Capture the cell that displays the provided text and extract its [X, Y] central coordinate. 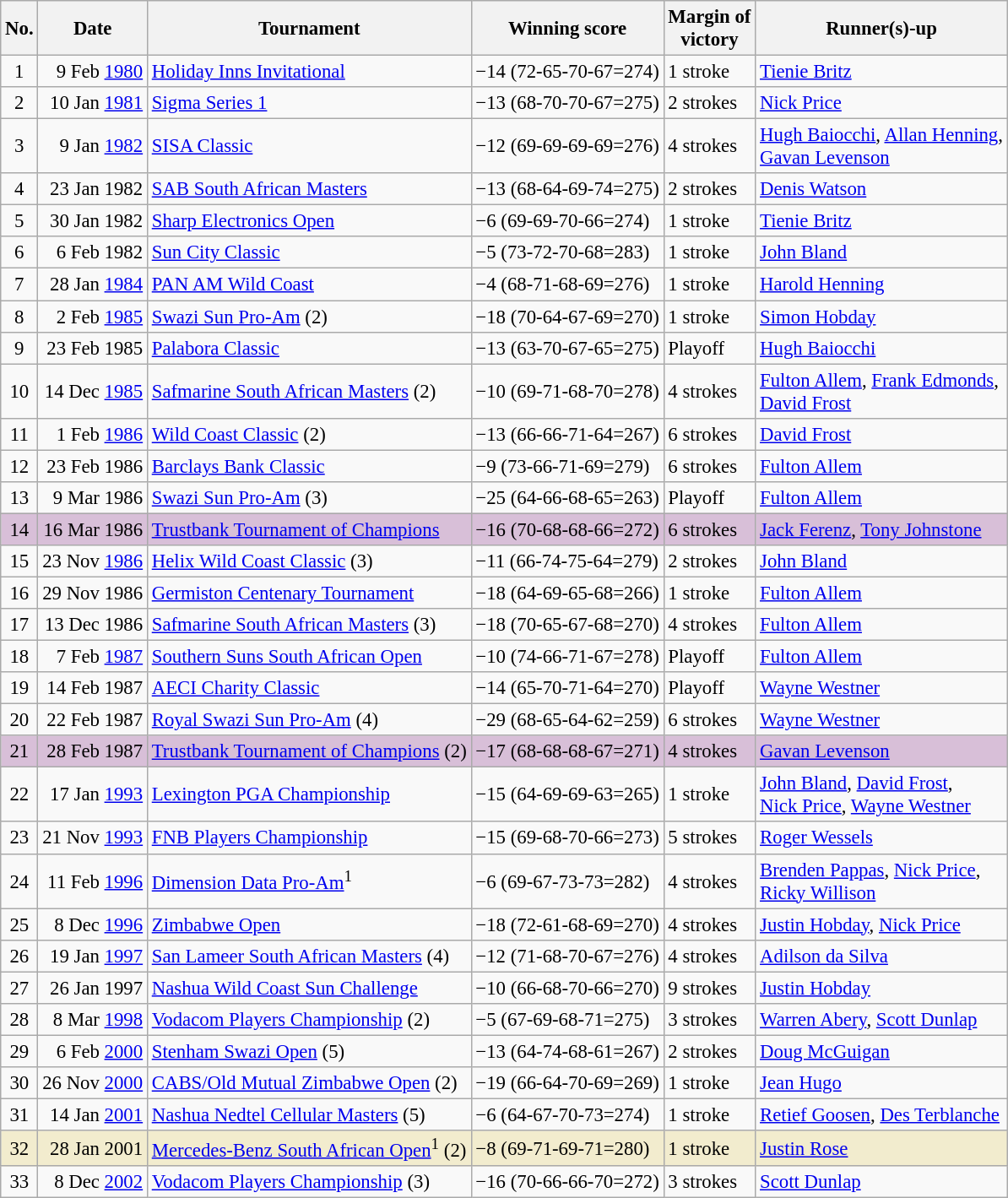
32 [19, 1148]
−6 (69-67-73-73=282) [567, 881]
6 [19, 252]
Swazi Sun Pro-Am (2) [309, 317]
−4 (68-71-68-69=276) [567, 285]
25 [19, 924]
No. [19, 29]
14 [19, 529]
−15 (64-69-69-63=265) [567, 795]
27 [19, 988]
−14 (72-65-70-67=274) [567, 72]
23 [19, 838]
17 [19, 625]
24 [19, 881]
9 [19, 348]
−8 (69-71-69-71=280) [567, 1148]
4 [19, 189]
Justin Hobday [881, 988]
Fulton Allem, Frank Edmonds, David Frost [881, 392]
22 [19, 795]
Scott Dunlap [881, 1182]
−14 (65-70-71-64=270) [567, 688]
14 Feb 1987 [93, 688]
6 Feb 2000 [93, 1051]
SAB South African Masters [309, 189]
14 Jan 2001 [93, 1114]
Hugh Baiocchi, Allan Henning, Gavan Levenson [881, 147]
CABS/Old Mutual Zimbabwe Open (2) [309, 1083]
Justin Hobday, Nick Price [881, 924]
8 Dec 2002 [93, 1182]
29 [19, 1051]
12 [19, 466]
David Frost [881, 434]
−16 (70-68-68-66=272) [567, 529]
9 Jan 1982 [93, 147]
9 Feb 1980 [93, 72]
29 Nov 1986 [93, 593]
Zimbabwe Open [309, 924]
8 [19, 317]
28 Jan 2001 [93, 1148]
Germiston Centenary Tournament [309, 593]
Stenham Swazi Open (5) [309, 1051]
−5 (73-72-70-68=283) [567, 252]
9 Mar 1986 [93, 498]
26 Nov 2000 [93, 1083]
Harold Henning [881, 285]
Safmarine South African Masters (3) [309, 625]
Doug McGuigan [881, 1051]
13 Dec 1986 [93, 625]
28 Feb 1987 [93, 751]
Nashua Wild Coast Sun Challenge [309, 988]
Nashua Nedtel Cellular Masters (5) [309, 1114]
−11 (66-74-75-64=279) [567, 561]
−15 (69-68-70-66=273) [567, 838]
1 Feb 1986 [93, 434]
−10 (74-66-71-67=278) [567, 657]
16 [19, 593]
Dimension Data Pro-Am1 [309, 881]
3 [19, 147]
−17 (68-68-68-67=271) [567, 751]
23 Jan 1982 [93, 189]
Simon Hobday [881, 317]
30 [19, 1083]
22 Feb 1987 [93, 720]
Barclays Bank Classic [309, 466]
14 Dec 1985 [93, 392]
Runner(s)-up [881, 29]
5 [19, 221]
26 Jan 1997 [93, 988]
Sharp Electronics Open [309, 221]
Southern Suns South African Open [309, 657]
−18 (64-69-65-68=266) [567, 593]
5 strokes [709, 838]
Tournament [309, 29]
SISA Classic [309, 147]
−13 (68-70-70-67=275) [567, 103]
21 [19, 751]
Helix Wild Coast Classic (3) [309, 561]
Holiday Inns Invitational [309, 72]
8 Dec 1996 [93, 924]
11 [19, 434]
17 Jan 1993 [93, 795]
Margin ofvictory [709, 29]
−13 (66-66-71-64=267) [567, 434]
7 [19, 285]
−18 (70-64-67-69=270) [567, 317]
San Lameer South African Masters (4) [309, 956]
Vodacom Players Championship (3) [309, 1182]
−6 (64-67-70-73=274) [567, 1114]
6 Feb 1982 [93, 252]
Palabora Classic [309, 348]
31 [19, 1114]
9 strokes [709, 988]
26 [19, 956]
−16 (70-66-66-70=272) [567, 1182]
8 Mar 1998 [93, 1020]
−25 (64-66-68-65=263) [567, 498]
Trustbank Tournament of Champions (2) [309, 751]
Royal Swazi Sun Pro-Am (4) [309, 720]
Lexington PGA Championship [309, 795]
28 Jan 1984 [93, 285]
−12 (69-69-69-69=276) [567, 147]
−10 (69-71-68-70=278) [567, 392]
−9 (73-66-71-69=279) [567, 466]
Hugh Baiocchi [881, 348]
13 [19, 498]
28 [19, 1020]
−13 (64-74-68-61=267) [567, 1051]
−19 (66-64-70-69=269) [567, 1083]
19 Jan 1997 [93, 956]
23 Nov 1986 [93, 561]
Sigma Series 1 [309, 103]
11 Feb 1996 [93, 881]
PAN AM Wild Coast [309, 285]
Trustbank Tournament of Champions [309, 529]
16 Mar 1986 [93, 529]
Safmarine South African Masters (2) [309, 392]
23 Feb 1986 [93, 466]
23 Feb 1985 [93, 348]
Date [93, 29]
1 [19, 72]
21 Nov 1993 [93, 838]
33 [19, 1182]
−18 (70-65-67-68=270) [567, 625]
7 Feb 1987 [93, 657]
AECI Charity Classic [309, 688]
FNB Players Championship [309, 838]
2 Feb 1985 [93, 317]
−18 (72-61-68-69=270) [567, 924]
−29 (68-65-64-62=259) [567, 720]
Roger Wessels [881, 838]
15 [19, 561]
Wild Coast Classic (2) [309, 434]
−6 (69-69-70-66=274) [567, 221]
Adilson da Silva [881, 956]
10 [19, 392]
−5 (67-69-68-71=275) [567, 1020]
Jack Ferenz, Tony Johnstone [881, 529]
18 [19, 657]
−10 (66-68-70-66=270) [567, 988]
John Bland, David Frost, Nick Price, Wayne Westner [881, 795]
−13 (68-64-69-74=275) [567, 189]
10 Jan 1981 [93, 103]
Denis Watson [881, 189]
2 [19, 103]
19 [19, 688]
−12 (71-68-70-67=276) [567, 956]
Sun City Classic [309, 252]
Mercedes-Benz South African Open1 (2) [309, 1148]
Warren Abery, Scott Dunlap [881, 1020]
Winning score [567, 29]
Gavan Levenson [881, 751]
Brenden Pappas, Nick Price, Ricky Willison [881, 881]
20 [19, 720]
Justin Rose [881, 1148]
Jean Hugo [881, 1083]
Nick Price [881, 103]
Retief Goosen, Des Terblanche [881, 1114]
Swazi Sun Pro-Am (3) [309, 498]
−13 (63-70-67-65=275) [567, 348]
30 Jan 1982 [93, 221]
Vodacom Players Championship (2) [309, 1020]
